Return the (X, Y) coordinate for the center point of the cell that contains the specified text.  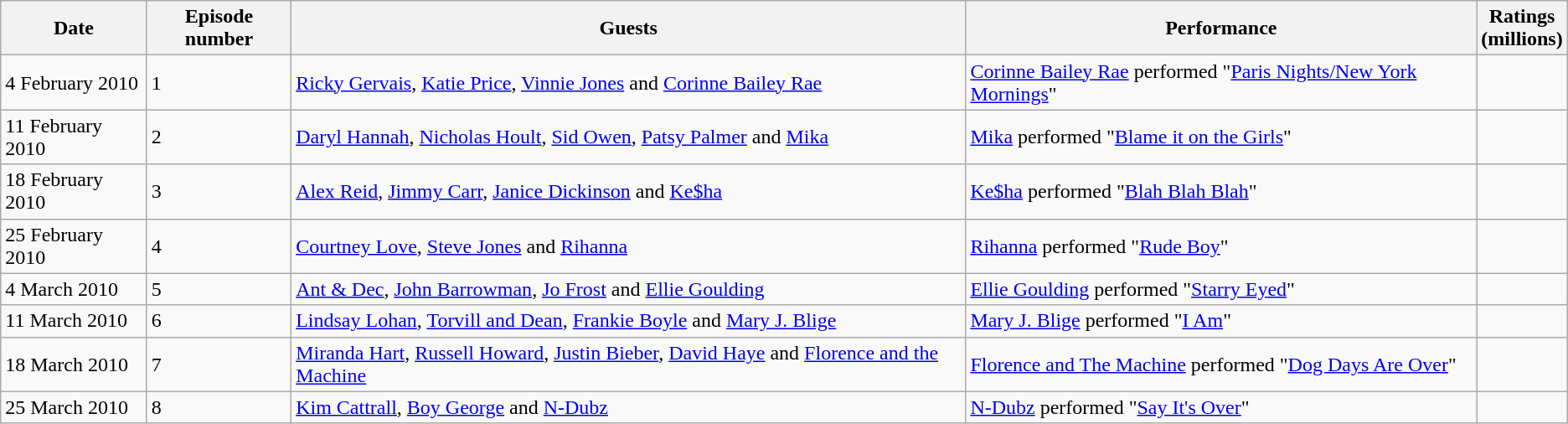
4 February 2010 (74, 82)
Daryl Hannah, Nicholas Hoult, Sid Owen, Patsy Palmer and Mika (628, 137)
Ricky Gervais, Katie Price, Vinnie Jones and Corinne Bailey Rae (628, 82)
Rihanna performed "Rude Boy" (1221, 246)
N-Dubz performed "Say It's Over" (1221, 407)
6 (219, 321)
7 (219, 364)
2 (219, 137)
25 February 2010 (74, 246)
Miranda Hart, Russell Howard, Justin Bieber, David Haye and Florence and the Machine (628, 364)
Ke$ha performed "Blah Blah Blah" (1221, 191)
Corinne Bailey Rae performed "Paris Nights/New York Mornings" (1221, 82)
18 March 2010 (74, 364)
Mary J. Blige performed "I Am" (1221, 321)
11 March 2010 (74, 321)
Courtney Love, Steve Jones and Rihanna (628, 246)
3 (219, 191)
Kim Cattrall, Boy George and N-Dubz (628, 407)
Ant & Dec, John Barrowman, Jo Frost and Ellie Goulding (628, 289)
Ellie Goulding performed "Starry Eyed" (1221, 289)
11 February 2010 (74, 137)
4 (219, 246)
Alex Reid, Jimmy Carr, Janice Dickinson and Ke$ha (628, 191)
1 (219, 82)
5 (219, 289)
Ratings(millions) (1522, 28)
Guests (628, 28)
4 March 2010 (74, 289)
Performance (1221, 28)
18 February 2010 (74, 191)
Date (74, 28)
Mika performed "Blame it on the Girls" (1221, 137)
8 (219, 407)
Episode number (219, 28)
Florence and The Machine performed "Dog Days Are Over" (1221, 364)
25 March 2010 (74, 407)
Lindsay Lohan, Torvill and Dean, Frankie Boyle and Mary J. Blige (628, 321)
